Capture the cell that displays the provided text and extract its [X, Y] central coordinate. 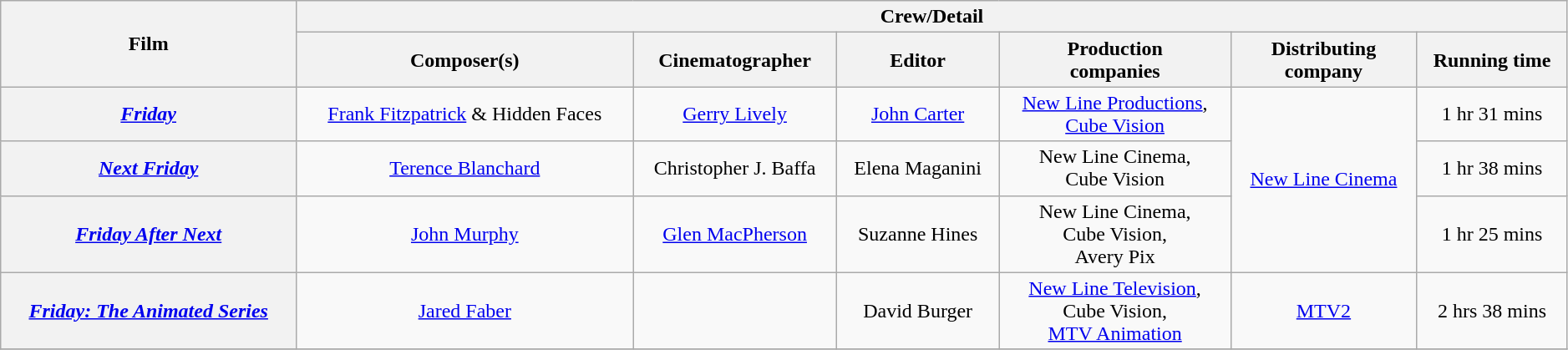
Productioncompanies [1114, 60]
Gerry Lively [735, 114]
David Burger [917, 311]
Jared Faber [464, 311]
New Line Cinema [1323, 180]
Next Friday [149, 169]
1 hr 31 mins [1492, 114]
New Line Productions, Cube Vision [1114, 114]
Distributingcompany [1323, 60]
Elena Maganini [917, 169]
Composer(s) [464, 60]
New Line Television, Cube Vision, MTV Animation [1114, 311]
Terence Blanchard [464, 169]
Film [149, 43]
1 hr 38 mins [1492, 169]
1 hr 25 mins [1492, 234]
New Line Cinema, Cube Vision [1114, 169]
Suzanne Hines [917, 234]
Glen MacPherson [735, 234]
Frank Fitzpatrick & Hidden Faces [464, 114]
Running time [1492, 60]
MTV2 [1323, 311]
Crew/Detail [932, 17]
John Carter [917, 114]
John Murphy [464, 234]
Christopher J. Baffa [735, 169]
Editor [917, 60]
2 hrs 38 mins [1492, 311]
New Line Cinema, Cube Vision, Avery Pix [1114, 234]
Friday After Next [149, 234]
Friday: The Animated Series [149, 311]
Friday [149, 114]
Cinematographer [735, 60]
